Locate the cell with the specified text and output its (X, Y) center coordinate. 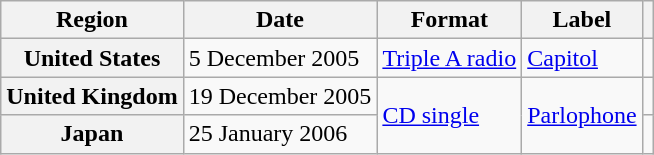
Date (280, 20)
Region (92, 20)
Format (450, 20)
5 December 2005 (280, 58)
Triple A radio (450, 58)
25 January 2006 (280, 134)
Parlophone (582, 115)
United Kingdom (92, 96)
Japan (92, 134)
19 December 2005 (280, 96)
Label (582, 20)
United States (92, 58)
CD single (450, 115)
Capitol (582, 58)
